Detect which cell encompasses the target text, then output its (x, y) center coordinate. 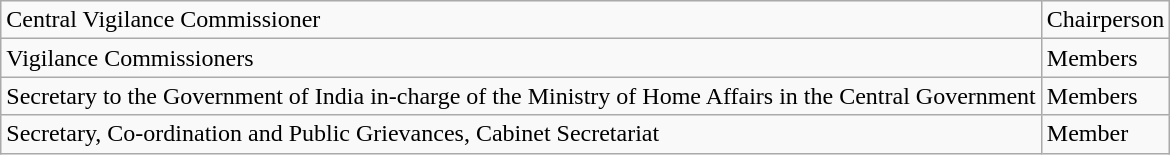
Secretary, Co-ordination and Public Grievances, Cabinet Secretariat (522, 134)
Member (1105, 134)
Chairperson (1105, 20)
Central Vigilance Commissioner (522, 20)
Secretary to the Government of India in-charge of the Ministry of Home Affairs in the Central Government (522, 96)
Vigilance Commissioners (522, 58)
